Provide the [x, y] coordinate of the cell's center where the given text is located.  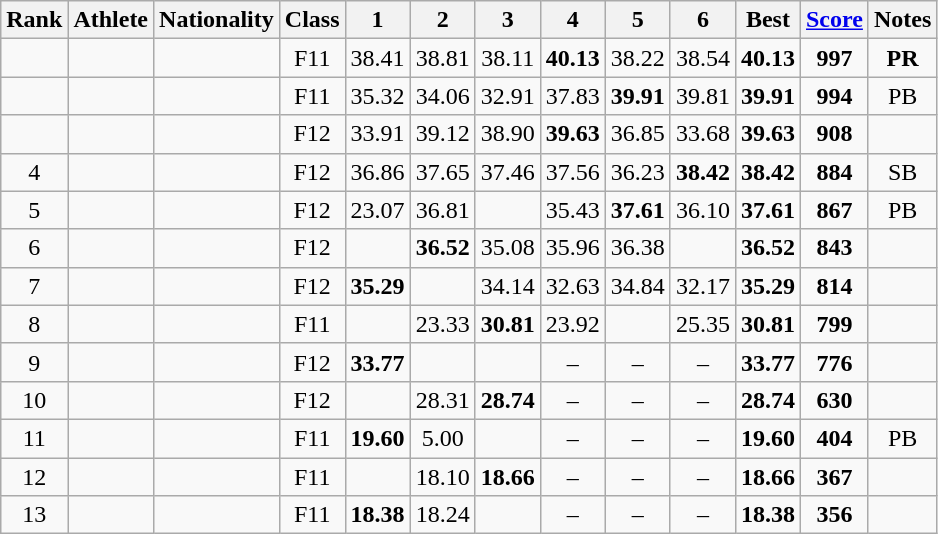
25.35 [702, 324]
Notes [902, 20]
39.81 [702, 96]
35.43 [572, 210]
Nationality [217, 20]
32.17 [702, 286]
38.22 [638, 58]
18.10 [442, 477]
35.96 [572, 248]
Class [312, 20]
36.85 [638, 134]
Athlete [111, 20]
18.24 [442, 515]
843 [834, 248]
38.11 [508, 58]
10 [34, 400]
36.23 [638, 172]
34.14 [508, 286]
630 [834, 400]
36.38 [638, 248]
38.41 [378, 58]
28.31 [442, 400]
36.86 [378, 172]
35.08 [508, 248]
34.06 [442, 96]
2 [442, 20]
Best [768, 20]
367 [834, 477]
37.83 [572, 96]
PR [902, 58]
34.84 [638, 286]
Score [834, 20]
997 [834, 58]
23.33 [442, 324]
36.10 [702, 210]
814 [834, 286]
1 [378, 20]
908 [834, 134]
13 [34, 515]
SB [902, 172]
404 [834, 438]
33.68 [702, 134]
23.07 [378, 210]
11 [34, 438]
884 [834, 172]
867 [834, 210]
32.91 [508, 96]
37.65 [442, 172]
36.81 [442, 210]
9 [34, 362]
37.56 [572, 172]
33.91 [378, 134]
3 [508, 20]
994 [834, 96]
8 [34, 324]
35.32 [378, 96]
799 [834, 324]
37.46 [508, 172]
12 [34, 477]
5.00 [442, 438]
38.90 [508, 134]
776 [834, 362]
32.63 [572, 286]
356 [834, 515]
7 [34, 286]
23.92 [572, 324]
38.81 [442, 58]
39.12 [442, 134]
38.54 [702, 58]
Rank [34, 20]
